Determine the (x, y) coordinate at the center of the cell enclosing the given text.  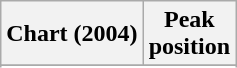
Chart (2004) (72, 34)
Peakposition (189, 34)
